For the text-containing cell, return its midpoint in [x, y] coordinate format. 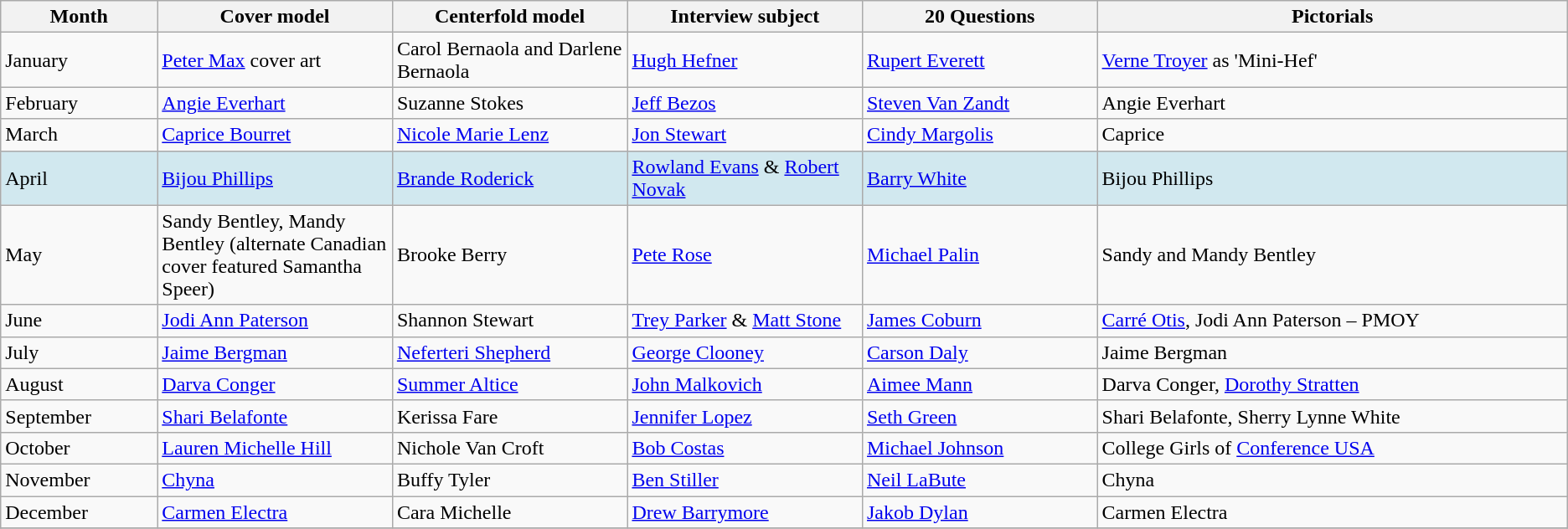
Verne Troyer as 'Mini-Hef' [1332, 60]
Neil LaBute [980, 480]
Rupert Everett [980, 60]
Carol Bernaola and Darlene Bernaola [509, 60]
Centerfold model [509, 17]
December [79, 511]
November [79, 480]
Steven Van Zandt [980, 103]
Sandy Bentley, Mandy Bentley (alternate Canadian cover featured Samantha Speer) [275, 254]
Brande Roderick [509, 177]
Hugh Hefner [745, 60]
Buffy Tyler [509, 480]
Nicole Marie Lenz [509, 135]
Jeff Bezos [745, 103]
Lauren Michelle Hill [275, 448]
Drew Barrymore [745, 511]
James Coburn [980, 321]
Pictorials [1332, 17]
Jodi Ann Paterson [275, 321]
Jon Stewart [745, 135]
June [79, 321]
Summer Altice [509, 384]
Nichole Van Croft [509, 448]
Cindy Margolis [980, 135]
Interview subject [745, 17]
May [79, 254]
Cover model [275, 17]
October [79, 448]
Brooke Berry [509, 254]
July [79, 352]
Jakob Dylan [980, 511]
Michael Johnson [980, 448]
Suzanne Stokes [509, 103]
Sandy and Mandy Bentley [1332, 254]
Seth Green [980, 416]
College Girls of Conference USA [1332, 448]
Bob Costas [745, 448]
April [79, 177]
Caprice Bourret [275, 135]
20 Questions [980, 17]
Trey Parker & Matt Stone [745, 321]
Darva Conger, Dorothy Stratten [1332, 384]
Aimee Mann [980, 384]
Ben Stiller [745, 480]
Shari Belafonte, Sherry Lynne White [1332, 416]
John Malkovich [745, 384]
Caprice [1332, 135]
March [79, 135]
Kerissa Fare [509, 416]
February [79, 103]
Jennifer Lopez [745, 416]
Cara Michelle [509, 511]
August [79, 384]
Darva Conger [275, 384]
September [79, 416]
January [79, 60]
Rowland Evans & Robert Novak [745, 177]
Neferteri Shepherd [509, 352]
Carré Otis, Jodi Ann Paterson – PMOY [1332, 321]
George Clooney [745, 352]
Pete Rose [745, 254]
Month [79, 17]
Barry White [980, 177]
Michael Palin [980, 254]
Carson Daly [980, 352]
Peter Max cover art [275, 60]
Shari Belafonte [275, 416]
Shannon Stewart [509, 321]
